Identify which cell holds the provided text, then report its [X, Y] central coordinate. 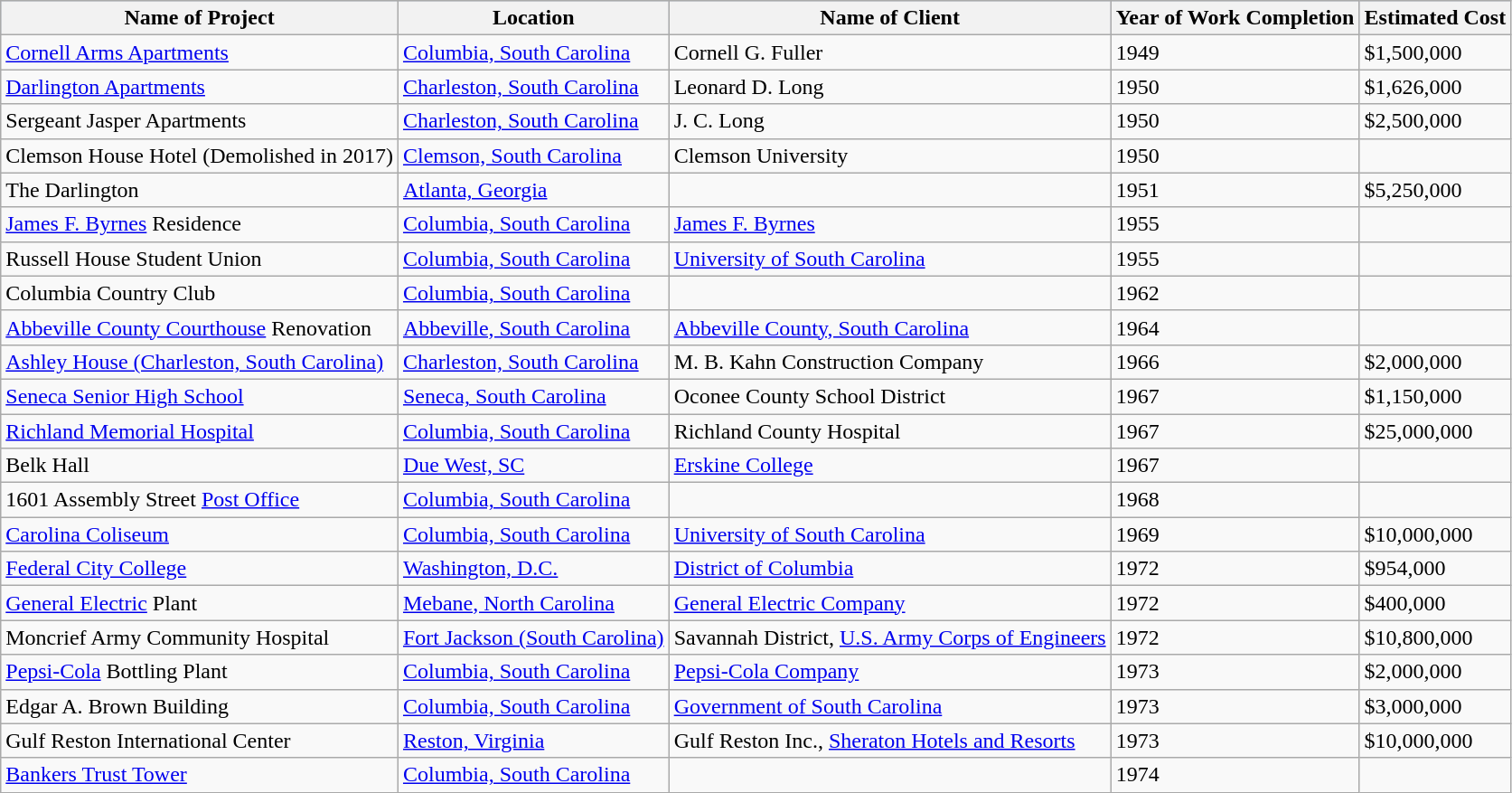
Richland Memorial Hospital [200, 431]
1966 [1235, 362]
Name of Project [200, 18]
Edgar A. Brown Building [200, 706]
James F. Byrnes Residence [200, 224]
Abbeville, South Carolina [533, 327]
Gulf Reston Inc., Sheraton Hotels and Resorts [889, 741]
1601 Assembly Street Post Office [200, 500]
Clemson University [889, 156]
1962 [1235, 293]
Clemson, South Carolina [533, 156]
Estimated Cost [1435, 18]
Cornell Arms Apartments [200, 52]
Pepsi-Cola Bottling Plant [200, 672]
General Electric Company [889, 603]
Seneca, South Carolina [533, 396]
Atlanta, Georgia [533, 190]
$1,500,000 [1435, 52]
1969 [1235, 534]
The Darlington [200, 190]
1968 [1235, 500]
Columbia Country Club [200, 293]
Sergeant Jasper Apartments [200, 121]
Washington, D.C. [533, 569]
Erskine College [889, 466]
1964 [1235, 327]
Ashley House (Charleston, South Carolina) [200, 362]
$954,000 [1435, 569]
Russell House Student Union [200, 259]
Leonard D. Long [889, 87]
Carolina Coliseum [200, 534]
James F. Byrnes [889, 224]
$5,250,000 [1435, 190]
Abbeville County Courthouse Renovation [200, 327]
Reston, Virginia [533, 741]
Belk Hall [200, 466]
$1,150,000 [1435, 396]
$2,500,000 [1435, 121]
Pepsi-Cola Company [889, 672]
Abbeville County, South Carolina [889, 327]
Fort Jackson (South Carolina) [533, 637]
$1,626,000 [1435, 87]
Government of South Carolina [889, 706]
Federal City College [200, 569]
Clemson House Hotel (Demolished in 2017) [200, 156]
$3,000,000 [1435, 706]
General Electric Plant [200, 603]
Due West, SC [533, 466]
$400,000 [1435, 603]
$10,800,000 [1435, 637]
Mebane, North Carolina [533, 603]
Richland County Hospital [889, 431]
Moncrief Army Community Hospital [200, 637]
Location [533, 18]
Darlington Apartments [200, 87]
Savannah District, U.S. Army Corps of Engineers [889, 637]
Oconee County School District [889, 396]
Gulf Reston International Center [200, 741]
$25,000,000 [1435, 431]
1949 [1235, 52]
Year of Work Completion [1235, 18]
Bankers Trust Tower [200, 775]
Cornell G. Fuller [889, 52]
Seneca Senior High School [200, 396]
M. B. Kahn Construction Company [889, 362]
J. C. Long [889, 121]
District of Columbia [889, 569]
1974 [1235, 775]
1951 [1235, 190]
Name of Client [889, 18]
